Extract the [x, y] coordinate from the center of the cell holding the provided text.  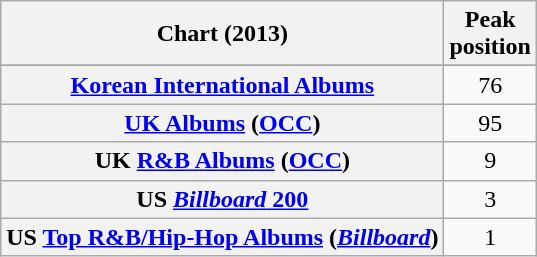
US Top R&B/Hip-Hop Albums (Billboard) [222, 237]
Peakposition [490, 34]
1 [490, 237]
Chart (2013) [222, 34]
3 [490, 199]
UK R&B Albums (OCC) [222, 161]
Korean International Albums [222, 85]
76 [490, 85]
UK Albums (OCC) [222, 123]
US Billboard 200 [222, 199]
95 [490, 123]
9 [490, 161]
